From the cell containing the given text, extract its center point as [X, Y] coordinate. 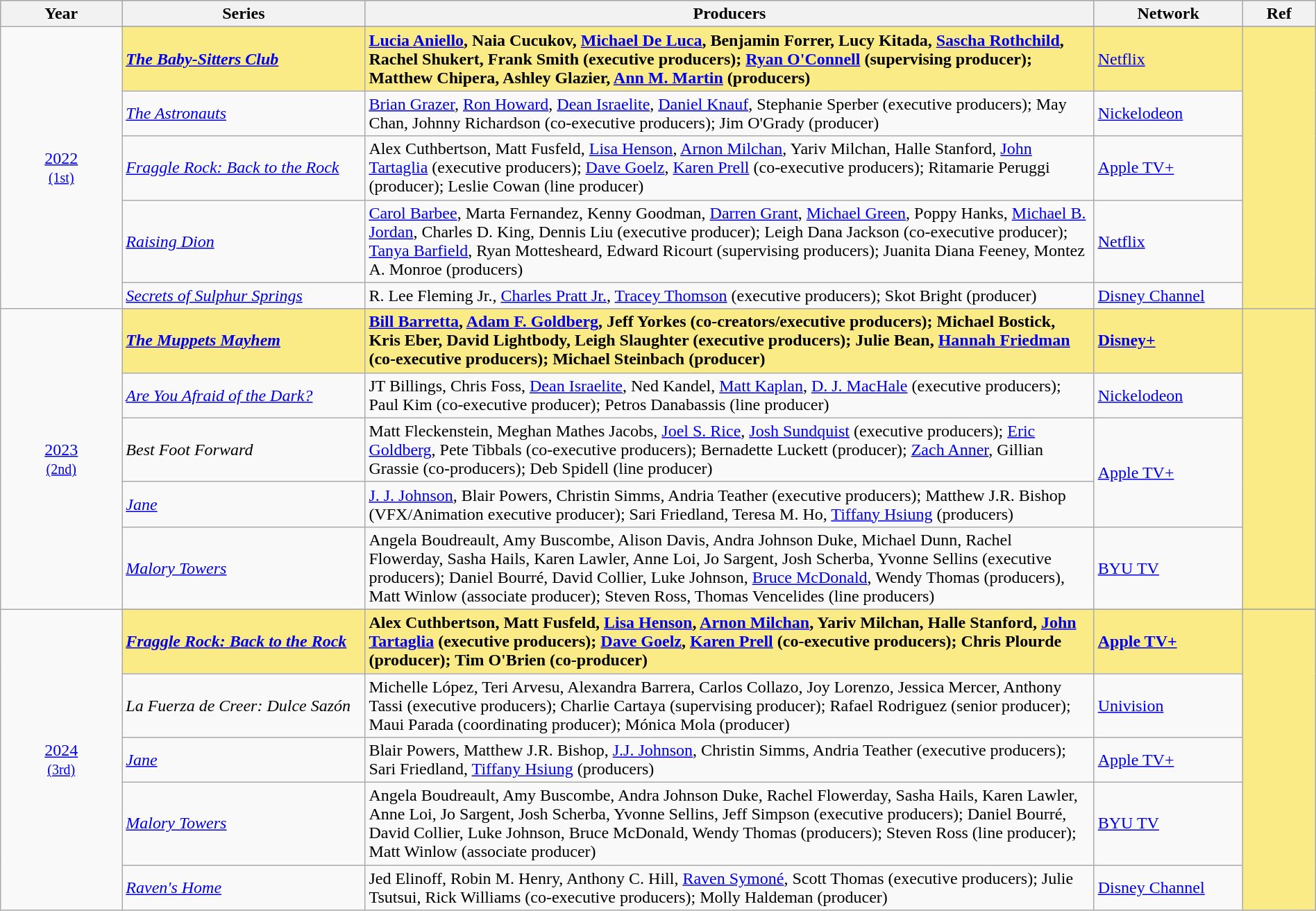
Series [244, 14]
Univision [1168, 705]
Raising Dion [244, 241]
The Astronauts [244, 114]
Blair Powers, Matthew J.R. Bishop, J.J. Johnson, Christin Simms, Andria Teather (executive producers); Sari Friedland, Tiffany Hsiung (producers) [729, 760]
2024(3rd) [61, 759]
Secrets of Sulphur Springs [244, 296]
Network [1168, 14]
Are You Afraid of the Dark? [244, 395]
The Baby-Sitters Club [244, 59]
2023(2nd) [61, 459]
Producers [729, 14]
The Muppets Mayhem [244, 341]
Best Foot Forward [244, 450]
La Fuerza de Creer: Dulce Sazón [244, 705]
Disney+ [1168, 341]
R. Lee Fleming Jr., Charles Pratt Jr., Tracey Thomson (executive producers); Skot Bright (producer) [729, 296]
Raven's Home [244, 888]
Ref [1279, 14]
Year [61, 14]
2022(1st) [61, 168]
